Search for the cell housing the specified text and yield its [X, Y] center coordinate. 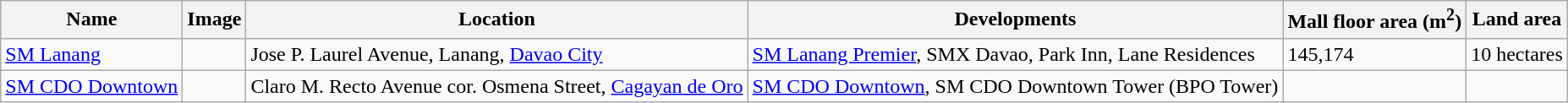
Location [497, 20]
Claro M. Recto Avenue cor. Osmena Street, Cagayan de Oro [497, 86]
145,174 [1375, 54]
10 hectares [1517, 54]
SM Lanang [91, 54]
Name [91, 20]
SM Lanang Premier, SMX Davao, Park Inn, Lane Residences [1015, 54]
SM CDO Downtown [91, 86]
Jose P. Laurel Avenue, Lanang, Davao City [497, 54]
Mall floor area (m2) [1375, 20]
SM CDO Downtown, SM CDO Downtown Tower (BPO Tower) [1015, 86]
Image [215, 20]
Land area [1517, 20]
Developments [1015, 20]
